Output the [x, y] coordinate of the center of the cell containing the given text.  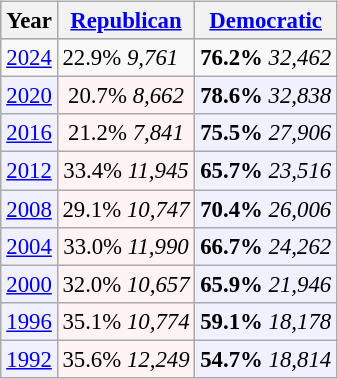
22.9% 9,761 [126, 58]
32.0% 10,657 [126, 284]
2020 [29, 96]
78.6% 32,838 [266, 96]
2012 [29, 171]
65.7% 23,516 [266, 171]
2016 [29, 133]
66.7% 24,262 [266, 246]
33.4% 11,945 [126, 171]
1996 [29, 321]
2000 [29, 284]
75.5% 27,906 [266, 133]
21.2% 7,841 [126, 133]
2008 [29, 209]
2024 [29, 58]
20.7% 8,662 [126, 96]
Year [29, 21]
Republican [126, 21]
70.4% 26,006 [266, 209]
33.0% 11,990 [126, 246]
35.1% 10,774 [126, 321]
65.9% 21,946 [266, 284]
29.1% 10,747 [126, 209]
54.7% 18,814 [266, 359]
2004 [29, 246]
59.1% 18,178 [266, 321]
76.2% 32,462 [266, 58]
35.6% 12,249 [126, 359]
Democratic [266, 21]
1992 [29, 359]
